From the cell containing the given text, extract its center point as (X, Y) coordinate. 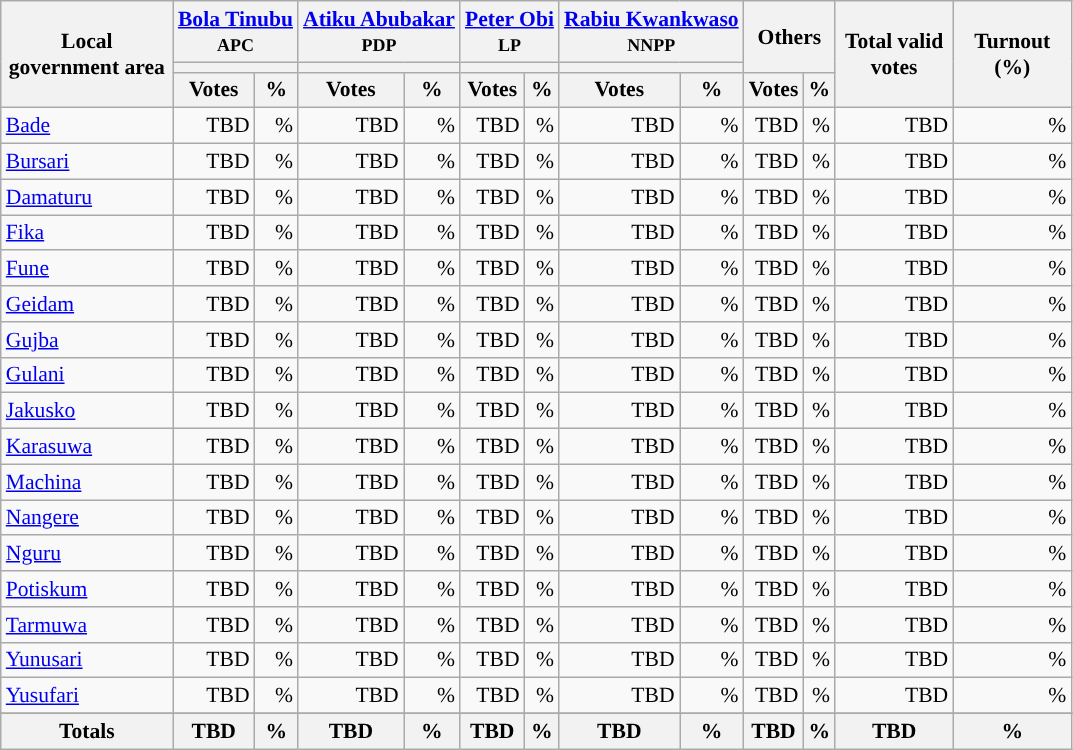
Local government area (87, 54)
Fika (87, 233)
Yunusari (87, 660)
Bade (87, 126)
Turnout (%) (1012, 54)
Fune (87, 269)
Damaturu (87, 197)
Gujba (87, 340)
Nguru (87, 554)
Atiku AbubakarPDP (379, 32)
Gulani (87, 375)
Bola TinubuAPC (236, 32)
Yusufari (87, 696)
Machina (87, 482)
Rabiu KwankwasoNNPP (652, 32)
Jakusko (87, 411)
Karasuwa (87, 447)
Total valid votes (894, 54)
Peter ObiLP (510, 32)
Bursari (87, 162)
Tarmuwa (87, 625)
Potiskum (87, 589)
Others (790, 36)
Totals (87, 732)
Geidam (87, 304)
Nangere (87, 518)
